Capture the cell that displays the provided text and extract its (X, Y) central coordinate. 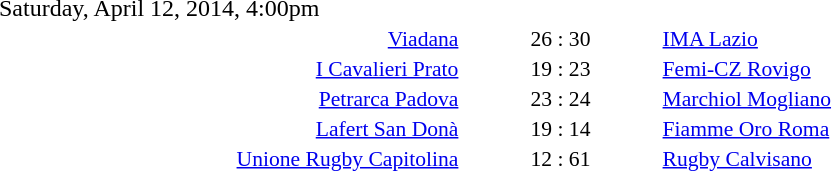
19 : 14 (560, 128)
26 : 30 (560, 38)
19 : 23 (560, 68)
23 : 24 (560, 98)
